Detect which cell encompasses the target text, then output its [x, y] center coordinate. 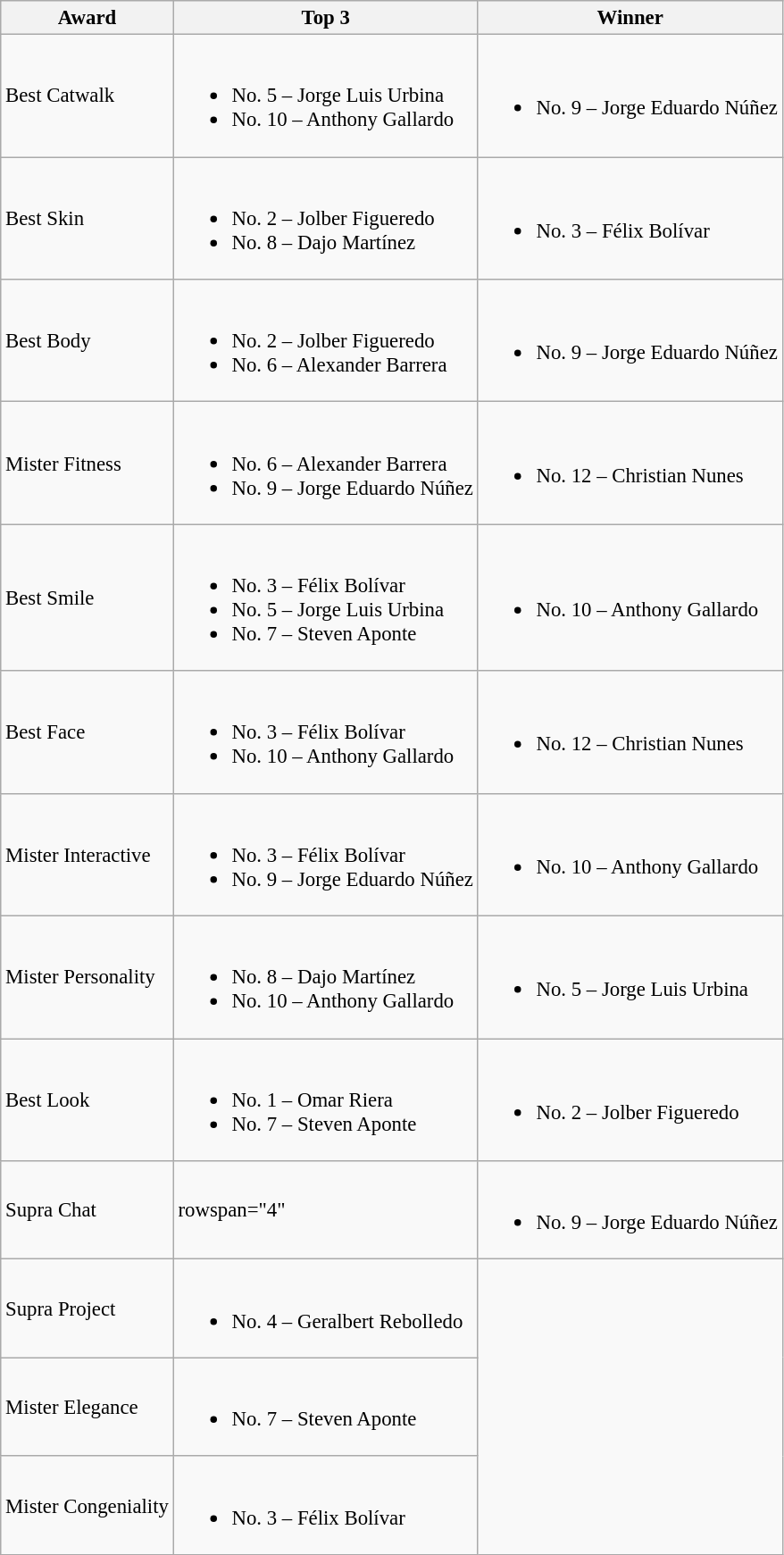
No. 3 – Félix BolívarNo. 9 – Jorge Eduardo Núñez [325, 854]
Winner [630, 18]
No. 2 – Jolber FigueredoNo. 8 – Dajo Martínez [325, 218]
Mister Congeniality [88, 1505]
No. 6 – Alexander BarreraNo. 9 – Jorge Eduardo Núñez [325, 463]
Supra Project [88, 1308]
Supra Chat [88, 1210]
Top 3 [325, 18]
No. 5 – Jorge Luis Urbina [630, 977]
rowspan="4" [325, 1210]
Mister Fitness [88, 463]
No. 2 – Jolber Figueredo [630, 1100]
Mister Elegance [88, 1407]
Award [88, 18]
No. 8 – Dajo MartínezNo. 10 – Anthony Gallardo [325, 977]
Best Look [88, 1100]
Best Body [88, 341]
Mister Personality [88, 977]
Best Smile [88, 598]
No. 5 – Jorge Luis UrbinaNo. 10 – Anthony Gallardo [325, 96]
No. 1 – Omar RieraNo. 7 – Steven Aponte [325, 1100]
No. 3 – Félix BolívarNo. 5 – Jorge Luis UrbinaNo. 7 – Steven Aponte [325, 598]
No. 7 – Steven Aponte [325, 1407]
No. 3 – Félix BolívarNo. 10 – Anthony Gallardo [325, 732]
Best Face [88, 732]
No. 2 – Jolber FigueredoNo. 6 – Alexander Barrera [325, 341]
Best Skin [88, 218]
No. 4 – Geralbert Rebolledo [325, 1308]
Mister Interactive [88, 854]
Best Catwalk [88, 96]
